Search for the cell housing the specified text and yield its (x, y) center coordinate. 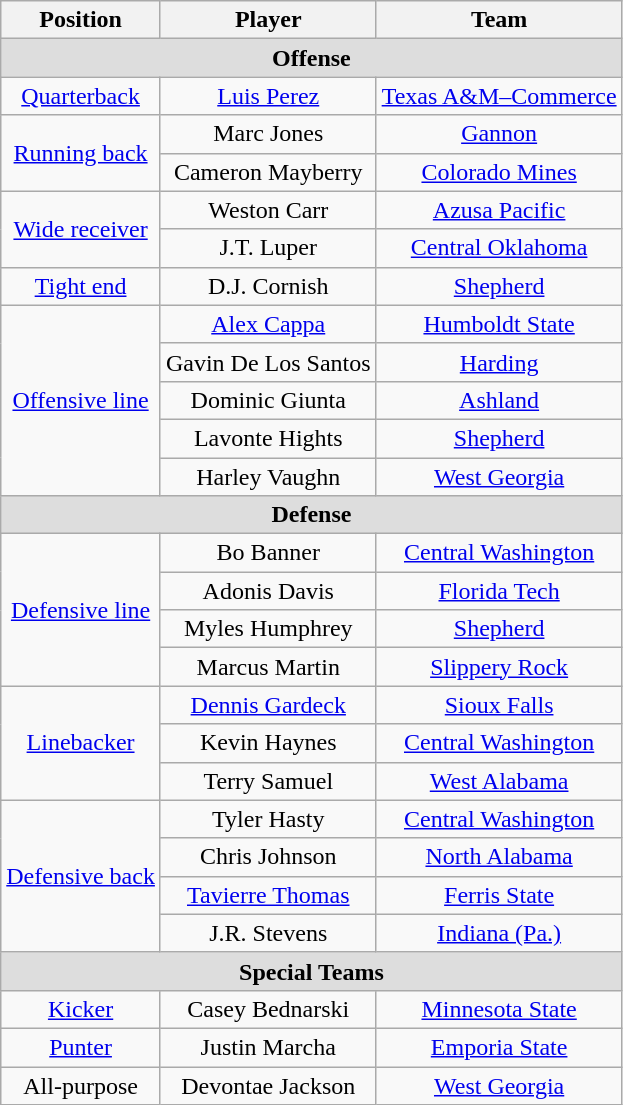
Player (268, 20)
Running back (81, 153)
Harley Vaughn (268, 477)
Tyler Hasty (268, 819)
Florida Tech (499, 591)
Colorado Mines (499, 172)
J.T. Luper (268, 248)
Minnesota State (499, 1009)
Dominic Giunta (268, 400)
Ferris State (499, 895)
Texas A&M–Commerce (499, 96)
All-purpose (81, 1085)
Myles Humphrey (268, 629)
Defensive line (81, 610)
Quarterback (81, 96)
Cameron Mayberry (268, 172)
Chris Johnson (268, 857)
Weston Carr (268, 210)
Team (499, 20)
Justin Marcha (268, 1047)
North Alabama (499, 857)
Gannon (499, 134)
Indiana (Pa.) (499, 933)
Sioux Falls (499, 705)
Marc Jones (268, 134)
Position (81, 20)
Emporia State (499, 1047)
Casey Bednarski (268, 1009)
Defense (312, 515)
Linebacker (81, 743)
Slippery Rock (499, 667)
Ashland (499, 400)
Adonis Davis (268, 591)
Gavin De Los Santos (268, 362)
Lavonte Hights (268, 438)
Luis Perez (268, 96)
Central Oklahoma (499, 248)
Defensive back (81, 876)
Dennis Gardeck (268, 705)
Kevin Haynes (268, 743)
Tavierre Thomas (268, 895)
Alex Cappa (268, 324)
Terry Samuel (268, 781)
Kicker (81, 1009)
Wide receiver (81, 229)
Marcus Martin (268, 667)
Harding (499, 362)
D.J. Cornish (268, 286)
Azusa Pacific (499, 210)
Offensive line (81, 400)
West Alabama (499, 781)
Bo Banner (268, 553)
Offense (312, 58)
Punter (81, 1047)
Tight end (81, 286)
Special Teams (312, 971)
Humboldt State (499, 324)
J.R. Stevens (268, 933)
Devontae Jackson (268, 1085)
